From the cell containing the given text, extract its center point as [X, Y] coordinate. 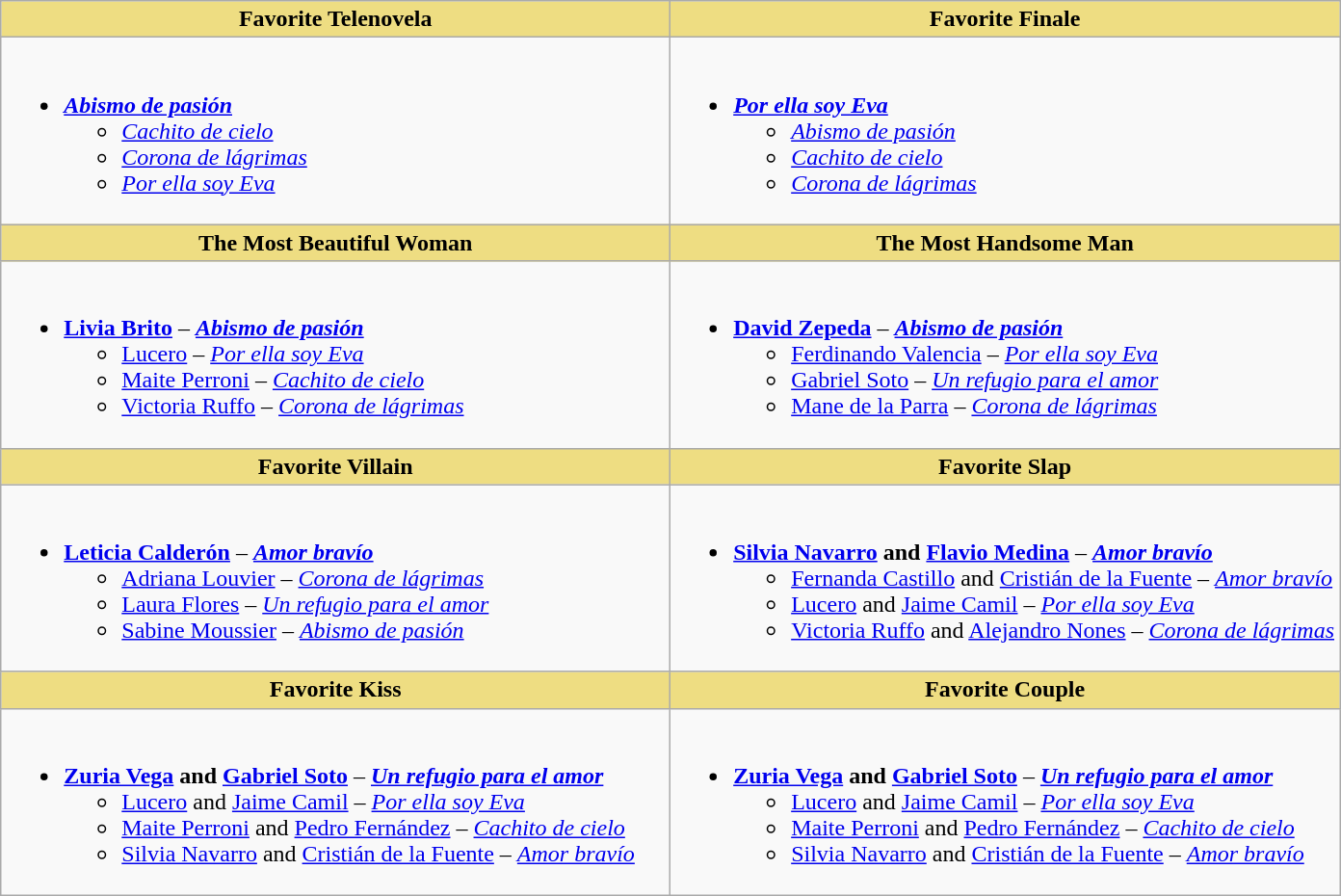
Favorite Villain [335, 466]
David Zepeda – Abismo de pasiónFerdinando Valencia – Por ella soy EvaGabriel Soto – Un refugio para el amorMane de la Parra – Corona de lágrimas [1006, 355]
Favorite Kiss [335, 690]
Livia Brito – Abismo de pasiónLucero – Por ella soy EvaMaite Perroni – Cachito de cieloVictoria Ruffo – Corona de lágrimas [335, 355]
Favorite Slap [1006, 466]
Por ella soy EvaAbismo de pasiónCachito de cieloCorona de lágrimas [1006, 131]
Favorite Couple [1006, 690]
Favorite Telenovela [335, 19]
Leticia Calderón – Amor bravíoAdriana Louvier – Corona de lágrimasLaura Flores – Un refugio para el amorSabine Moussier – Abismo de pasión [335, 578]
Abismo de pasiónCachito de cieloCorona de lágrimasPor ella soy Eva [335, 131]
The Most Handsome Man [1006, 243]
Favorite Finale [1006, 19]
The Most Beautiful Woman [335, 243]
